Determine the [X, Y] coordinate at the center of the cell enclosing the given text.  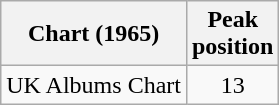
Chart (1965) [94, 34]
13 [232, 85]
Peakposition [232, 34]
UK Albums Chart [94, 85]
